Output the (x, y) coordinate of the center of the cell containing the given text.  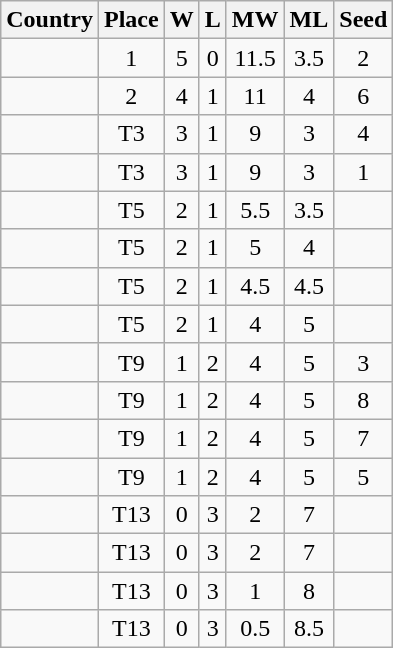
MW (255, 20)
ML (309, 20)
W (182, 20)
0.5 (255, 629)
Seed (364, 20)
11.5 (255, 58)
8.5 (309, 629)
11 (255, 96)
L (212, 20)
6 (364, 96)
Place (131, 20)
Country (50, 20)
5.5 (255, 210)
